Provide the (x, y) coordinate of the cell's center where the given text is located.  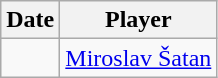
Date (30, 20)
Player (138, 20)
Miroslav Šatan (138, 58)
